Detect which cell encompasses the target text, then output its (X, Y) center coordinate. 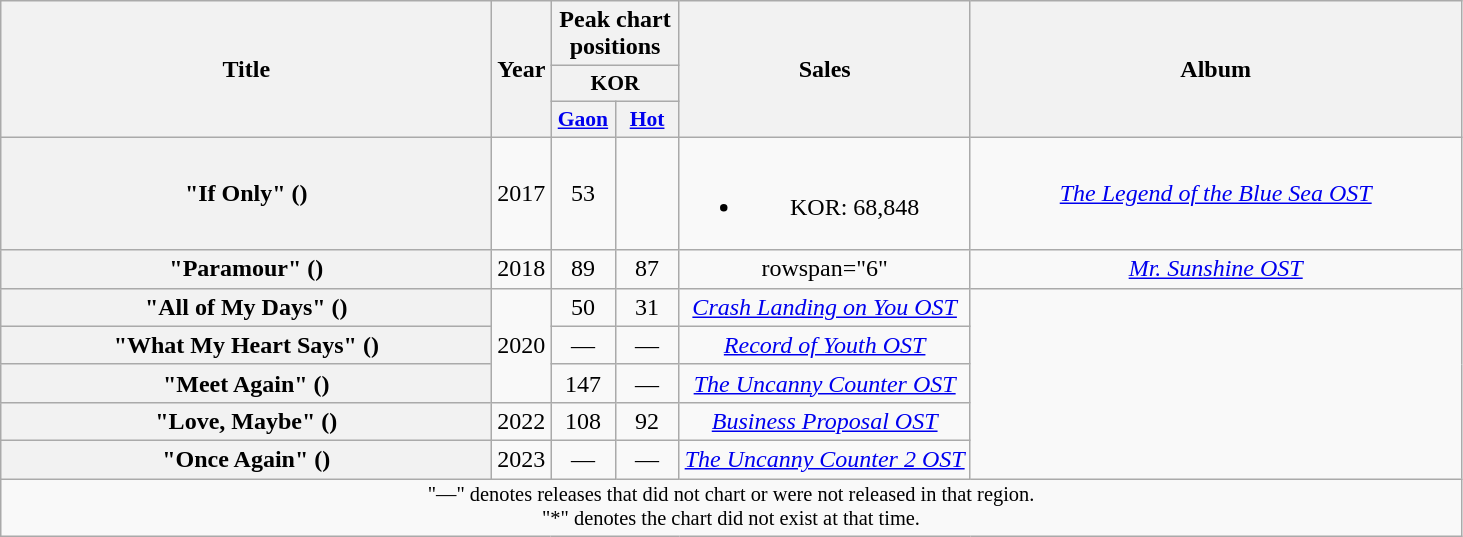
"Once Again" () (246, 459)
"Meet Again" () (246, 383)
2022 (522, 421)
92 (647, 421)
Hot (647, 119)
Peak chart positions (615, 34)
Business Proposal OST (824, 421)
Sales (824, 69)
"Love, Maybe" () (246, 421)
108 (583, 421)
Year (522, 69)
2017 (522, 194)
Crash Landing on You OST (824, 307)
KOR (615, 84)
87 (647, 269)
50 (583, 307)
147 (583, 383)
"What My Heart Says" () (246, 345)
Title (246, 69)
31 (647, 307)
2018 (522, 269)
2023 (522, 459)
"—" denotes releases that did not chart or were not released in that region. "*" denotes the chart did not exist at that time. (731, 507)
The Uncanny Counter OST (824, 383)
KOR: 68,848 (824, 194)
Record of Youth OST (824, 345)
Album (1216, 69)
89 (583, 269)
"If Only" () (246, 194)
Mr. Sunshine OST (1216, 269)
"All of My Days" () (246, 307)
The Uncanny Counter 2 OST (824, 459)
"Paramour" () (246, 269)
2020 (522, 345)
53 (583, 194)
The Legend of the Blue Sea OST (1216, 194)
rowspan="6" (824, 269)
Gaon (583, 119)
